For the text-containing cell, return its midpoint in (x, y) coordinate format. 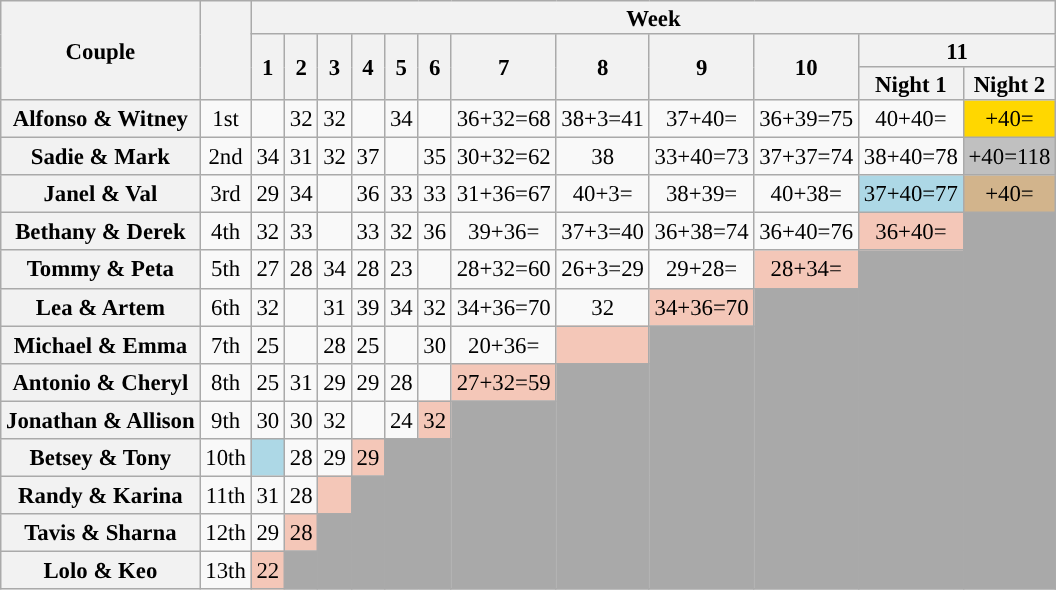
5 (402, 67)
26+3=29 (602, 270)
33+40=73 (702, 157)
11th (226, 495)
40+3= (602, 194)
8th (226, 382)
Alfonso & Witney (100, 119)
29+28= (702, 270)
2 (300, 67)
Tavis & Sharna (100, 533)
37+40= (702, 119)
Betsey & Tony (100, 458)
Jonathan & Allison (100, 420)
7th (226, 345)
30+32=62 (504, 157)
23 (402, 270)
37 (368, 157)
Sadie & Mark (100, 157)
36+40=76 (806, 232)
Couple (100, 50)
36+32=68 (504, 119)
31+36=67 (504, 194)
Bethany & Derek (100, 232)
4 (368, 67)
Michael & Emma (100, 345)
9th (226, 420)
1st (226, 119)
20+36= (504, 345)
38+3=41 (602, 119)
Night 1 (912, 84)
36+38=74 (702, 232)
4th (226, 232)
22 (268, 570)
5th (226, 270)
8 (602, 67)
2nd (226, 157)
Week (654, 18)
3 (334, 67)
38 (602, 157)
12th (226, 533)
Randy & Karina (100, 495)
35 (434, 157)
38+40=78 (912, 157)
27+32=59 (504, 382)
6 (434, 67)
28+34= (806, 270)
1 (268, 67)
40+40= (912, 119)
Janel & Val (100, 194)
37+40=77 (912, 194)
Lolo & Keo (100, 570)
38+39= (702, 194)
Tommy & Peta (100, 270)
9 (702, 67)
+40=118 (1009, 157)
7 (504, 67)
Antonio & Cheryl (100, 382)
13th (226, 570)
40+38= (806, 194)
Night 2 (1009, 84)
37+37=74 (806, 157)
39 (368, 307)
27 (268, 270)
28+32=60 (504, 270)
36+39=75 (806, 119)
11 (958, 50)
36+40= (912, 232)
24 (402, 420)
6th (226, 307)
Lea & Artem (100, 307)
10th (226, 458)
37+3=40 (602, 232)
3rd (226, 194)
10 (806, 67)
39+36= (504, 232)
